Provide the [x, y] coordinate of the cell's center where the given text is located.  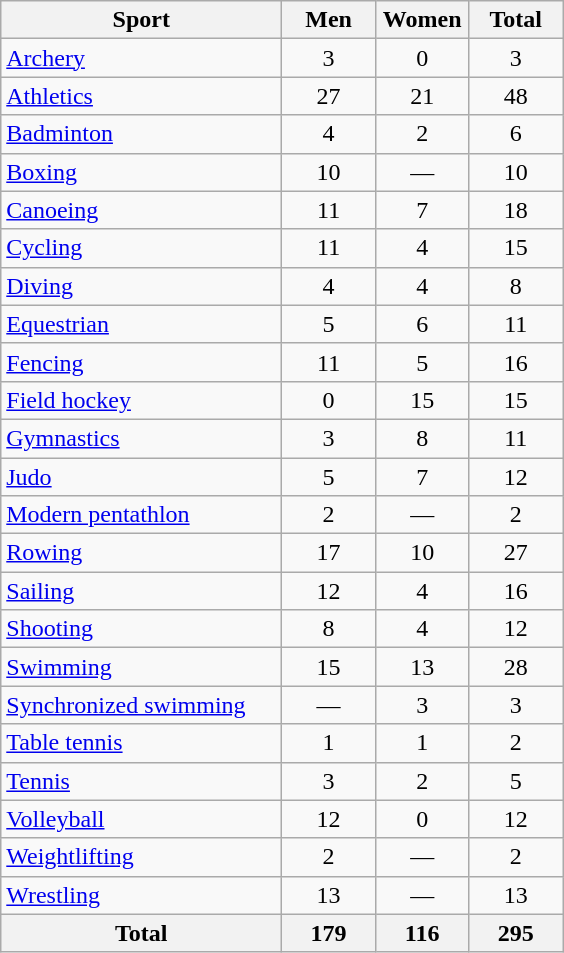
Volleyball [142, 819]
Canoeing [142, 210]
Tennis [142, 781]
18 [516, 210]
Cycling [142, 248]
Athletics [142, 96]
Sailing [142, 591]
Table tennis [142, 743]
Boxing [142, 172]
Equestrian [142, 324]
Judo [142, 477]
116 [422, 933]
Shooting [142, 629]
Weightlifting [142, 857]
Men [329, 20]
48 [516, 96]
28 [516, 667]
Swimming [142, 667]
Fencing [142, 362]
Wrestling [142, 895]
Diving [142, 286]
Rowing [142, 553]
295 [516, 933]
Modern pentathlon [142, 515]
Synchronized swimming [142, 705]
Gymnastics [142, 438]
Badminton [142, 134]
21 [422, 96]
Women [422, 20]
179 [329, 933]
17 [329, 553]
Archery [142, 58]
Field hockey [142, 400]
Sport [142, 20]
